Find where the given text appears and provide that cell's center as [x, y] coordinate. 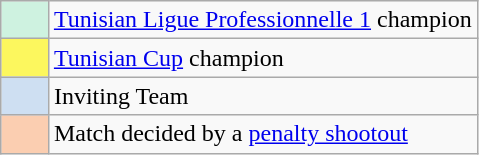
Tunisian Ligue Professionnelle 1 champion [262, 20]
Tunisian Cup champion [262, 58]
Match decided by a penalty shootout [262, 134]
Inviting Team [262, 96]
